Find where the given text appears and provide that cell's center as (X, Y) coordinate. 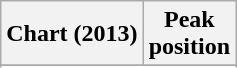
Chart (2013) (72, 34)
Peakposition (189, 34)
